Extract the [X, Y] coordinate from the center of the cell holding the provided text.  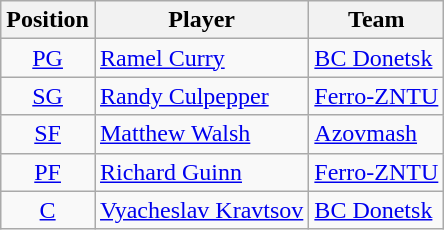
Azovmash [376, 134]
Matthew Walsh [201, 134]
Ramel Curry [201, 58]
Position [48, 20]
PF [48, 172]
PG [48, 58]
C [48, 210]
SF [48, 134]
Player [201, 20]
Randy Culpepper [201, 96]
Team [376, 20]
Richard Guinn [201, 172]
SG [48, 96]
Vyacheslav Kravtsov [201, 210]
